Determine the [X, Y] coordinate at the center of the cell enclosing the given text.  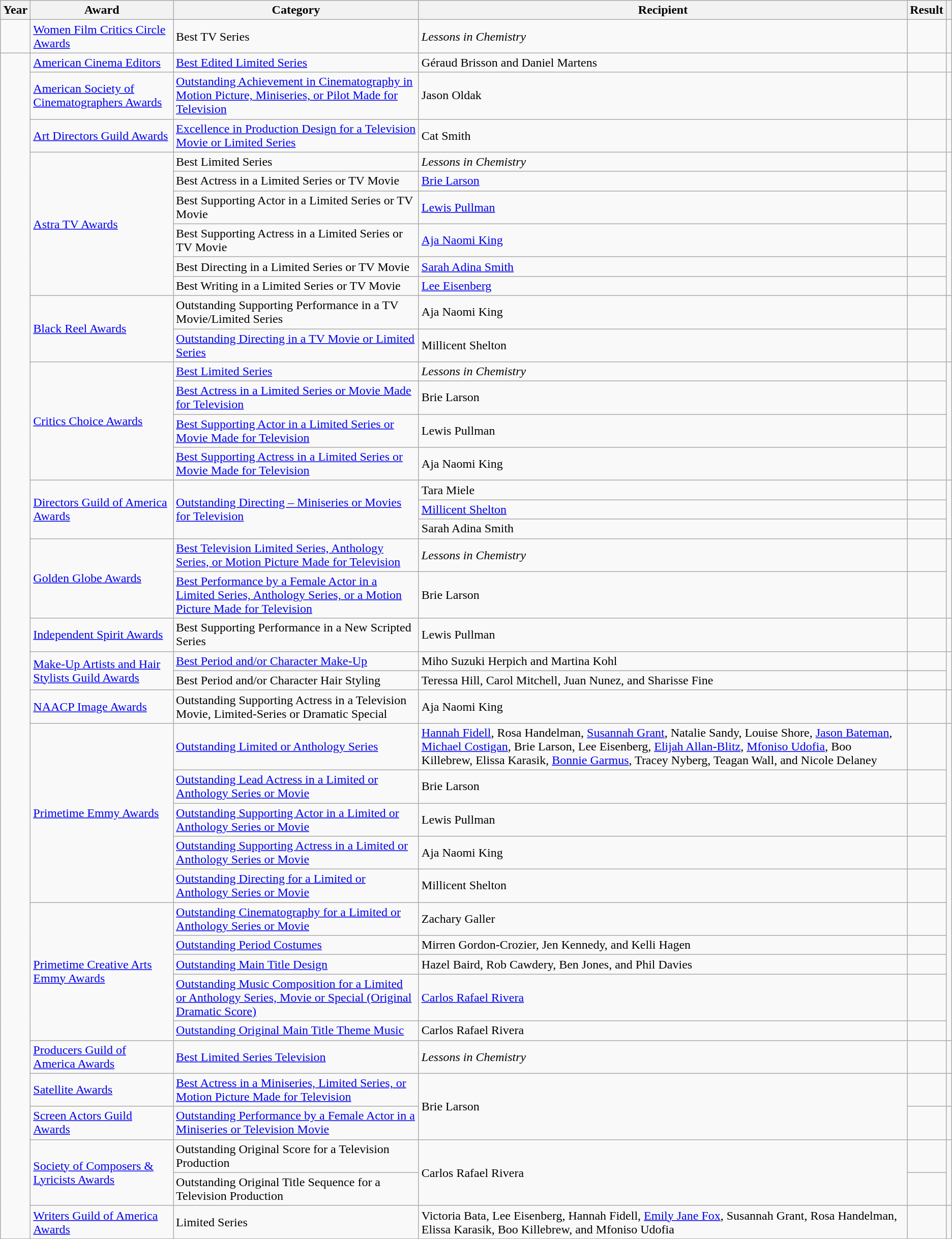
Best Directing in a Limited Series or TV Movie [296, 266]
Recipient [663, 10]
Outstanding Lead Actress in a Limited or Anthology Series or Movie [296, 786]
Limited Series [296, 1222]
Géraud Brisson and Daniel Martens [663, 63]
NAACP Image Awards [102, 707]
Lee Eisenberg [663, 286]
Teressa Hill, Carol Mitchell, Juan Nunez, and Sharisse Fine [663, 680]
Award [102, 10]
American Society of Cinematographers Awards [102, 96]
Result [927, 10]
Outstanding Supporting Performance in a TV Movie/Limited Series [296, 312]
Outstanding Directing for a Limited or Anthology Series or Movie [296, 886]
Black Reel Awards [102, 328]
Outstanding Limited or Anthology Series [296, 746]
Outstanding Original Score for a Television Production [296, 1156]
Best Period and/or Character Make-Up [296, 661]
Outstanding Performance by a Female Actor in a Miniseries or Television Movie [296, 1123]
Best Supporting Actor in a Limited Series or Movie Made for Television [296, 431]
Make-Up Artists and Hair Stylists Guild Awards [102, 671]
Best Writing in a Limited Series or TV Movie [296, 286]
Best Supporting Actress in a Limited Series or TV Movie [296, 240]
Writers Guild of America Awards [102, 1222]
Women Film Critics Circle Awards [102, 37]
Best Supporting Actress in a Limited Series or Movie Made for Television [296, 464]
Satellite Awards [102, 1090]
Excellence in Production Design for a Television Movie or Limited Series [296, 135]
Outstanding Achievement in Cinematography in Motion Picture, Miniseries, or Pilot Made for Television [296, 96]
Directors Guild of America Awards [102, 509]
Best Supporting Actor in a Limited Series or TV Movie [296, 207]
Tara Miele [663, 490]
Best Actress in a Miniseries, Limited Series, or Motion Picture Made for Television [296, 1090]
Cat Smith [663, 135]
Best Actress in a Limited Series or TV Movie [296, 181]
Outstanding Supporting Actress in a Television Movie, Limited-Series or Dramatic Special [296, 707]
Best Period and/or Character Hair Styling [296, 680]
Outstanding Cinematography for a Limited or Anthology Series or Movie [296, 919]
Jason Oldak [663, 96]
Primetime Creative Arts Emmy Awards [102, 971]
Astra TV Awards [102, 224]
Miho Suzuki Herpich and Martina Kohl [663, 661]
Outstanding Supporting Actress in a Limited or Anthology Series or Movie [296, 853]
Society of Composers & Lyricists Awards [102, 1172]
Golden Globe Awards [102, 579]
Outstanding Main Title Design [296, 964]
Outstanding Supporting Actor in a Limited or Anthology Series or Movie [296, 820]
Screen Actors Guild Awards [102, 1123]
Outstanding Original Main Title Theme Music [296, 1031]
Critics Choice Awards [102, 421]
Hazel Baird, Rob Cawdery, Ben Jones, and Phil Davies [663, 964]
Primetime Emmy Awards [102, 812]
Outstanding Period Costumes [296, 945]
Year [15, 10]
Best Supporting Performance in a New Scripted Series [296, 634]
Best Television Limited Series, Anthology Series, or Motion Picture Made for Television [296, 555]
Outstanding Directing – Miniseries or Movies for Television [296, 509]
American Cinema Editors [102, 63]
Producers Guild of America Awards [102, 1056]
Independent Spirit Awards [102, 634]
Best Edited Limited Series [296, 63]
Zachary Galler [663, 919]
Best Limited Series Television [296, 1056]
Best Actress in a Limited Series or Movie Made for Television [296, 398]
Art Directors Guild Awards [102, 135]
Category [296, 10]
Mirren Gordon-Crozier, Jen Kennedy, and Kelli Hagen [663, 945]
Victoria Bata, Lee Eisenberg, Hannah Fidell, Emily Jane Fox, Susannah Grant, Rosa Handelman, Elissa Karasik, Boo Killebrew, and Mfoniso Udofia [663, 1222]
Outstanding Original Title Sequence for a Television Production [296, 1189]
Outstanding Directing in a TV Movie or Limited Series [296, 345]
Best Performance by a Female Actor in a Limited Series, Anthology Series, or a Motion Picture Made for Television [296, 595]
Outstanding Music Composition for a Limited or Anthology Series, Movie or Special (Original Dramatic Score) [296, 998]
Best TV Series [296, 37]
